Identify which cell holds the provided text, then report its (x, y) central coordinate. 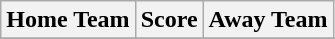
Away Team (268, 20)
Home Team (68, 20)
Score (169, 20)
